Extract the [X, Y] coordinate from the center of the cell holding the provided text.  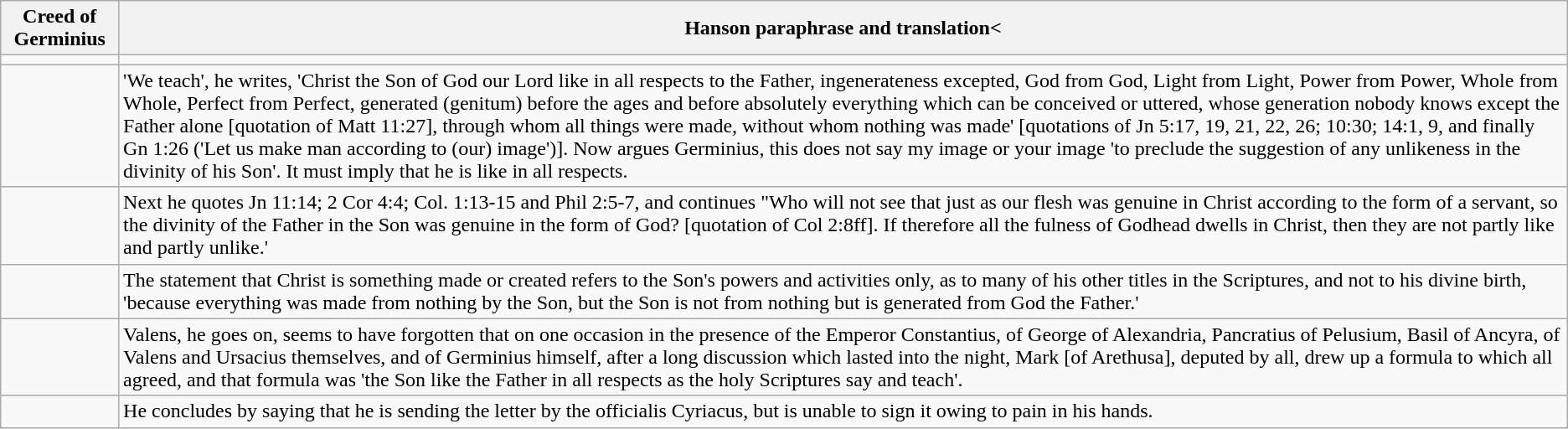
Creed of Germinius [60, 28]
He concludes by saying that he is sending the letter by the officialis Cyriacus, but is unable to sign it owing to pain in his hands. [843, 411]
Hanson paraphrase and translation< [843, 28]
